Search for the cell housing the specified text and yield its [X, Y] center coordinate. 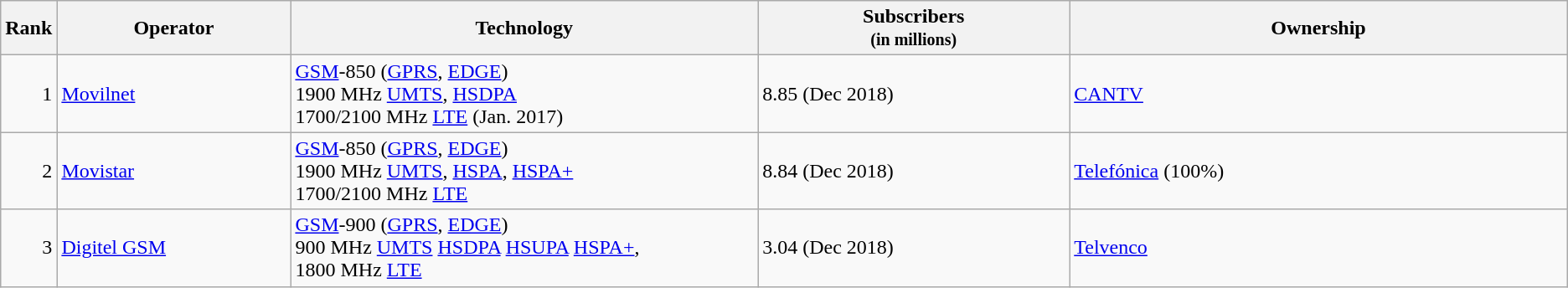
Telefónica (100%) [1318, 171]
Digitel GSM [174, 248]
3 [28, 248]
GSM-900 (GPRS, EDGE)900 MHz UMTS HSDPA HSUPA HSPA+,1800 MHz LTE [524, 248]
Technology [524, 28]
8.84 (Dec 2018) [914, 171]
Ownership [1318, 28]
Subscribers(in millions) [914, 28]
Telvenco [1318, 248]
GSM-850 (GPRS, EDGE)1900 MHz UMTS, HSDPA 1700/2100 MHz LTE (Jan. 2017) [524, 94]
Movistar [174, 171]
3.04 (Dec 2018) [914, 248]
GSM-850 (GPRS, EDGE)1900 MHz UMTS, HSPA, HSPA+ 1700/2100 MHz LTE [524, 171]
Movilnet [174, 94]
Rank [28, 28]
2 [28, 171]
CANTV [1318, 94]
Operator [174, 28]
1 [28, 94]
8.85 (Dec 2018) [914, 94]
